Search for the cell housing the specified text and yield its [X, Y] center coordinate. 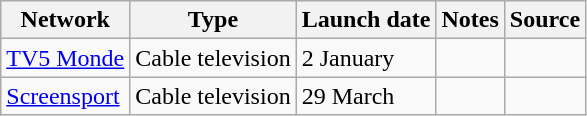
2 January [366, 58]
TV5 Monde [66, 58]
Network [66, 20]
Screensport [66, 96]
29 March [366, 96]
Source [544, 20]
Type [213, 20]
Notes [470, 20]
Launch date [366, 20]
